For the text-containing cell, return its midpoint in [X, Y] coordinate format. 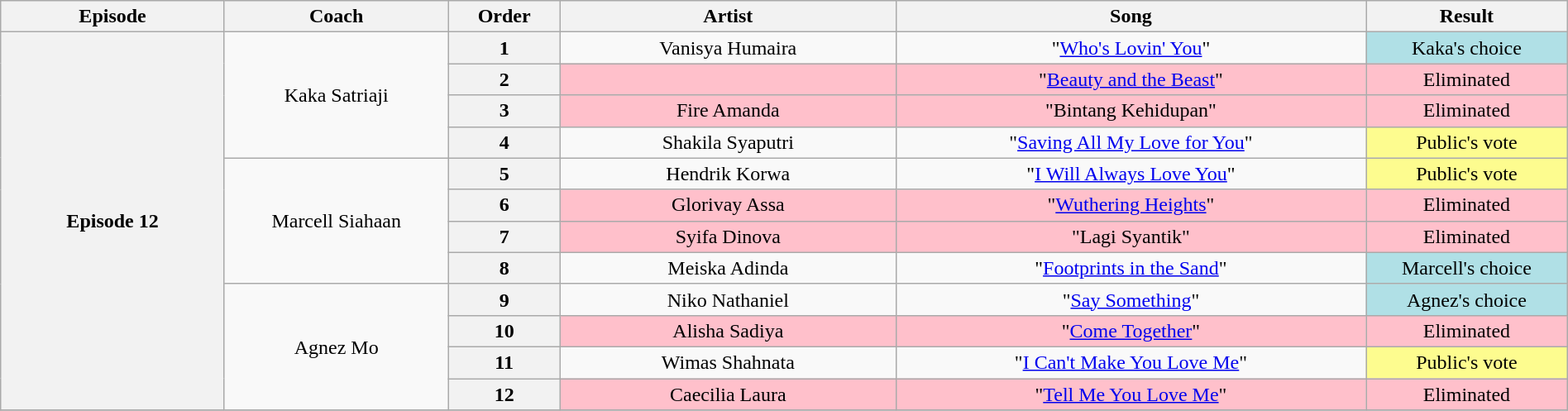
Marcell Siahaan [336, 221]
"Bintang Kehidupan" [1131, 111]
8 [504, 268]
Coach [336, 17]
7 [504, 237]
"I Can't Make You Love Me" [1131, 362]
12 [504, 394]
11 [504, 362]
9 [504, 299]
"I Will Always Love You" [1131, 174]
Kaka Satriaji [336, 95]
Hendrik Korwa [728, 174]
Episode [112, 17]
"Saving All My Love for You" [1131, 142]
"Tell Me You Love Me" [1131, 394]
10 [504, 331]
Result [1467, 17]
Glorivay Assa [728, 205]
Wimas Shahnata [728, 362]
"Who's Lovin' You" [1131, 48]
"Wuthering Heights" [1131, 205]
Syifa Dinova [728, 237]
Artist [728, 17]
Meiska Adinda [728, 268]
Episode 12 [112, 222]
Alisha Sadiya [728, 331]
3 [504, 111]
6 [504, 205]
Caecilia Laura [728, 394]
Fire Amanda [728, 111]
Agnez's choice [1467, 299]
2 [504, 79]
4 [504, 142]
Order [504, 17]
Vanisya Humaira [728, 48]
"Come Together" [1131, 331]
Song [1131, 17]
1 [504, 48]
"Lagi Syantik" [1131, 237]
Shakila Syaputri [728, 142]
"Footprints in the Sand" [1131, 268]
"Beauty and the Beast" [1131, 79]
Niko Nathaniel [728, 299]
5 [504, 174]
Agnez Mo [336, 346]
"Say Something" [1131, 299]
Kaka's choice [1467, 48]
Marcell's choice [1467, 268]
